Pinpoint the cell where the given text exists, returning its (X, Y) midpoint coordinate. 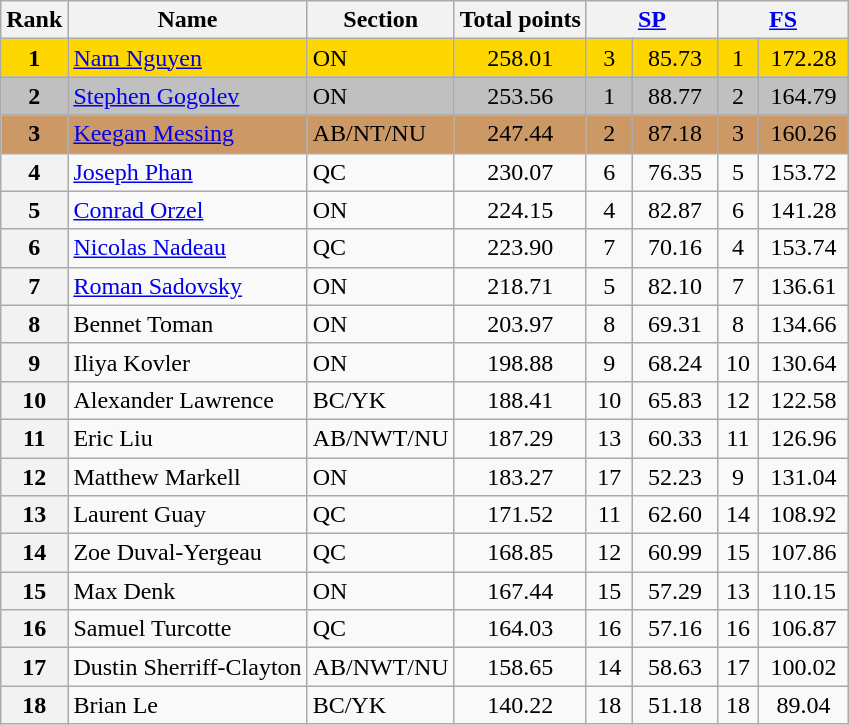
Iliya Kovler (188, 362)
AB/NT/NU (380, 134)
Joseph Phan (188, 172)
Conrad Orzel (188, 210)
Roman Sadovsky (188, 286)
60.99 (674, 553)
82.87 (674, 210)
57.29 (674, 591)
FS (782, 20)
Section (380, 20)
87.18 (674, 134)
60.33 (674, 438)
Laurent Guay (188, 515)
68.24 (674, 362)
Max Denk (188, 591)
183.27 (520, 477)
51.18 (674, 705)
258.01 (520, 58)
107.86 (803, 553)
85.73 (674, 58)
230.07 (520, 172)
108.92 (803, 515)
58.63 (674, 667)
164.79 (803, 96)
167.44 (520, 591)
164.03 (520, 629)
187.29 (520, 438)
Nicolas Nadeau (188, 248)
Matthew Markell (188, 477)
Bennet Toman (188, 324)
106.87 (803, 629)
Total points (520, 20)
100.02 (803, 667)
158.65 (520, 667)
253.56 (520, 96)
131.04 (803, 477)
Dustin Sherriff-Clayton (188, 667)
Rank (34, 20)
223.90 (520, 248)
130.64 (803, 362)
Name (188, 20)
Eric Liu (188, 438)
140.22 (520, 705)
134.66 (803, 324)
153.72 (803, 172)
153.74 (803, 248)
203.97 (520, 324)
141.28 (803, 210)
76.35 (674, 172)
Keegan Messing (188, 134)
172.28 (803, 58)
110.15 (803, 591)
218.71 (520, 286)
Brian Le (188, 705)
65.83 (674, 400)
70.16 (674, 248)
82.10 (674, 286)
188.41 (520, 400)
Alexander Lawrence (188, 400)
122.58 (803, 400)
126.96 (803, 438)
224.15 (520, 210)
57.16 (674, 629)
Nam Nguyen (188, 58)
136.61 (803, 286)
89.04 (803, 705)
168.85 (520, 553)
160.26 (803, 134)
Samuel Turcotte (188, 629)
247.44 (520, 134)
52.23 (674, 477)
69.31 (674, 324)
62.60 (674, 515)
171.52 (520, 515)
198.88 (520, 362)
Zoe Duval-Yergeau (188, 553)
SP (652, 20)
88.77 (674, 96)
Stephen Gogolev (188, 96)
